Search for the cell housing the specified text and yield its (X, Y) center coordinate. 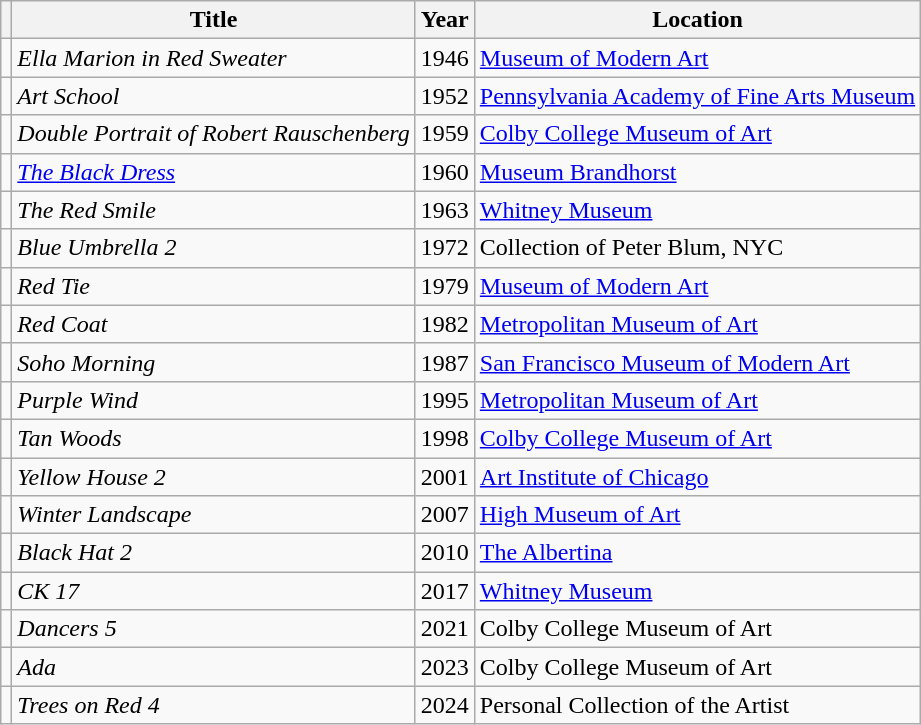
Art Institute of Chicago (697, 477)
2021 (444, 629)
Trees on Red 4 (214, 705)
1952 (444, 96)
CK 17 (214, 591)
The Albertina (697, 553)
Winter Landscape (214, 515)
Museum Brandhorst (697, 172)
1963 (444, 210)
1987 (444, 362)
High Museum of Art (697, 515)
Red Tie (214, 286)
Title (214, 20)
Purple Wind (214, 400)
Blue Umbrella 2 (214, 248)
1998 (444, 438)
2023 (444, 667)
The Red Smile (214, 210)
Dancers 5 (214, 629)
Black Hat 2 (214, 553)
Ella Marion in Red Sweater (214, 58)
1960 (444, 172)
San Francisco Museum of Modern Art (697, 362)
Ada (214, 667)
2017 (444, 591)
2024 (444, 705)
Yellow House 2 (214, 477)
1982 (444, 324)
Tan Woods (214, 438)
1972 (444, 248)
Personal Collection of the Artist (697, 705)
1959 (444, 134)
Pennsylvania Academy of Fine Arts Museum (697, 96)
2010 (444, 553)
Soho Morning (214, 362)
2007 (444, 515)
1946 (444, 58)
Art School (214, 96)
Collection of Peter Blum, NYC (697, 248)
2001 (444, 477)
Red Coat (214, 324)
Year (444, 20)
1995 (444, 400)
Double Portrait of Robert Rauschenberg (214, 134)
The Black Dress (214, 172)
Location (697, 20)
1979 (444, 286)
